Extract the [x, y] coordinate from the center of the cell holding the provided text.  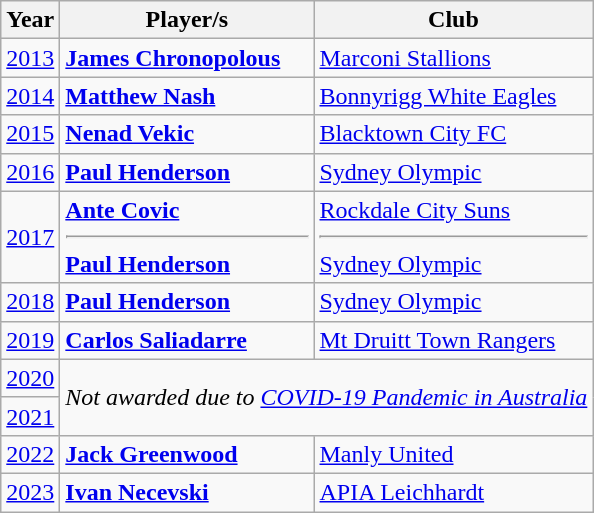
2023 [30, 492]
James Chronopolous [187, 58]
Player/s [187, 20]
2018 [30, 302]
2014 [30, 96]
APIA Leichhardt [454, 492]
Nenad Vekic [187, 134]
2019 [30, 340]
Mt Druitt Town Rangers [454, 340]
2013 [30, 58]
2021 [30, 416]
Club [454, 20]
Ivan Necevski [187, 492]
Matthew Nash [187, 96]
Year [30, 20]
2016 [30, 172]
Bonnyrigg White Eagles [454, 96]
2022 [30, 454]
Rockdale City Suns Sydney Olympic [454, 237]
2017 [30, 237]
Marconi Stallions [454, 58]
Blacktown City FC [454, 134]
Carlos Saliadarre [187, 340]
Jack Greenwood [187, 454]
Manly United [454, 454]
Not awarded due to COVID-19 Pandemic in Australia [326, 397]
2020 [30, 378]
2015 [30, 134]
Ante Covic Paul Henderson [187, 237]
